Find where the given text appears and provide that cell's center as [x, y] coordinate. 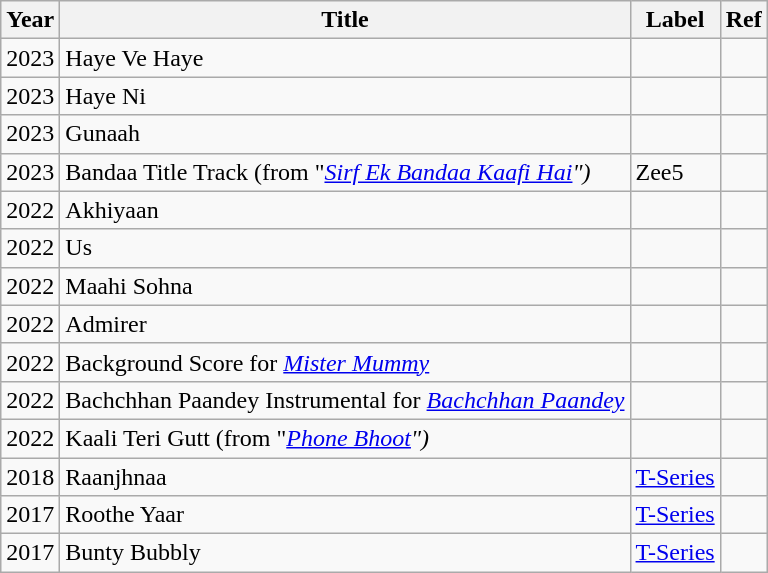
Bandaa Title Track (from "Sirf Ek Bandaa Kaafi Hai") [345, 172]
Title [345, 20]
Ref [744, 20]
Zee5 [675, 172]
Haye Ve Haye [345, 58]
Kaali Teri Gutt (from "Phone Bhoot") [345, 438]
Gunaah [345, 134]
Admirer [345, 324]
Bachchhan Paandey Instrumental for Bachchhan Paandey [345, 400]
Akhiyaan [345, 210]
Year [30, 20]
Us [345, 248]
Haye Ni [345, 96]
Roothe Yaar [345, 515]
Maahi Sohna [345, 286]
2018 [30, 477]
Bunty Bubbly [345, 553]
Label [675, 20]
Raanjhnaa [345, 477]
Background Score for Mister Mummy [345, 362]
